Locate the cell with the specified text and output its (x, y) center coordinate. 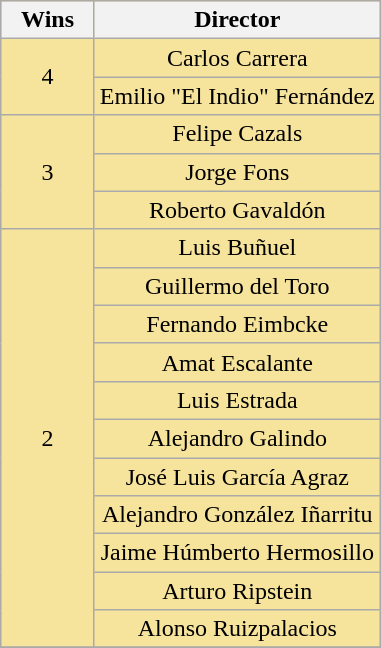
3 (48, 172)
Fernando Eimbcke (237, 324)
Alejandro Galindo (237, 438)
Alejandro González Iñarritu (237, 515)
Carlos Carrera (237, 58)
Roberto Gavaldón (237, 210)
Felipe Cazals (237, 134)
Luis Estrada (237, 400)
Arturo Ripstein (237, 591)
Director (237, 20)
Guillermo del Toro (237, 286)
Alonso Ruizpalacios (237, 629)
2 (48, 438)
4 (48, 77)
Emilio "El Indio" Fernández (237, 96)
Jorge Fons (237, 172)
José Luis García Agraz (237, 477)
Jaime Húmberto Hermosillo (237, 553)
Wins (48, 20)
Luis Buñuel (237, 248)
Amat Escalante (237, 362)
